Output the [X, Y] coordinate of the center of the cell containing the given text.  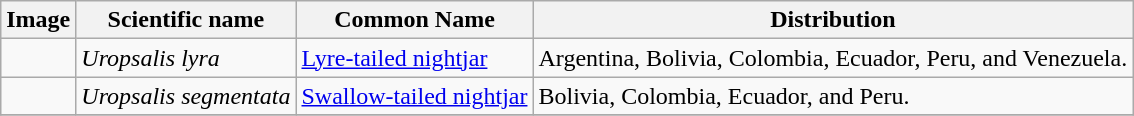
Uropsalis lyra [186, 58]
Scientific name [186, 20]
Swallow-tailed nightjar [414, 96]
Image [38, 20]
Common Name [414, 20]
Lyre-tailed nightjar [414, 58]
Argentina, Bolivia, Colombia, Ecuador, Peru, and Venezuela. [833, 58]
Distribution [833, 20]
Uropsalis segmentata [186, 96]
Bolivia, Colombia, Ecuador, and Peru. [833, 96]
